For the text-containing cell, return its midpoint in (x, y) coordinate format. 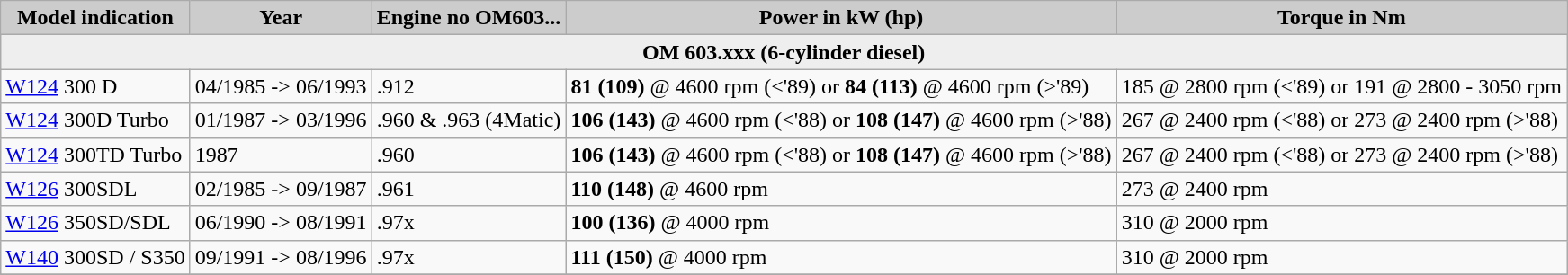
Model indication (95, 18)
81 (109) @ 4600 rpm (<'89) or 84 (113) @ 4600 rpm (>'89) (841, 86)
.961 (469, 189)
Year (281, 18)
273 @ 2400 rpm (1341, 189)
100 (136) @ 4000 rpm (841, 223)
1987 (281, 155)
Engine no OM603... (469, 18)
W124 300TD Turbo (95, 155)
W124 300D Turbo (95, 120)
OM 603.xxx (6-cylinder diesel) (784, 52)
W140 300SD / S350 (95, 257)
04/1985 -> 06/1993 (281, 86)
Torque in Nm (1341, 18)
.912 (469, 86)
W124 300 D (95, 86)
Power in kW (hp) (841, 18)
W126 350SD/SDL (95, 223)
.960 (469, 155)
06/1990 -> 08/1991 (281, 223)
185 @ 2800 rpm (<'89) or 191 @ 2800 - 3050 rpm (1341, 86)
110 (148) @ 4600 rpm (841, 189)
111 (150) @ 4000 rpm (841, 257)
.960 & .963 (4Matic) (469, 120)
02/1985 -> 09/1987 (281, 189)
W126 300SDL (95, 189)
09/1991 -> 08/1996 (281, 257)
01/1987 -> 03/1996 (281, 120)
